Extract the (X, Y) coordinate from the center of the cell holding the provided text.  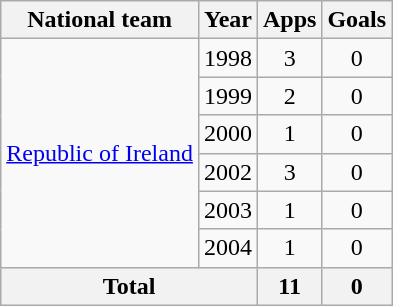
Total (130, 286)
Republic of Ireland (100, 153)
2000 (228, 134)
Year (228, 20)
2004 (228, 248)
2 (289, 96)
National team (100, 20)
Goals (357, 20)
Apps (289, 20)
1999 (228, 96)
11 (289, 286)
2002 (228, 172)
1998 (228, 58)
2003 (228, 210)
